Provide the (X, Y) coordinate of the cell's center where the given text is located.  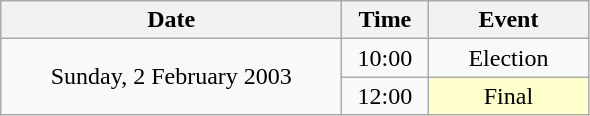
Event (508, 20)
Date (172, 20)
Final (508, 96)
Election (508, 58)
Time (385, 20)
12:00 (385, 96)
10:00 (385, 58)
Sunday, 2 February 2003 (172, 77)
